From the cell containing the given text, extract its center point as [X, Y] coordinate. 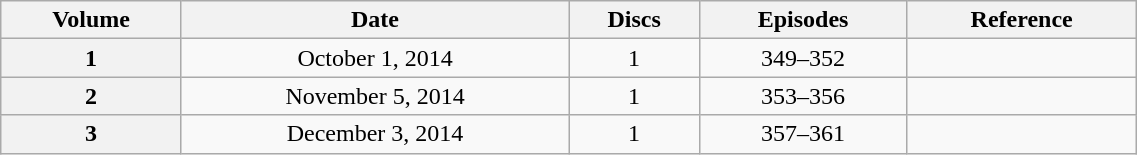
3 [92, 134]
November 5, 2014 [374, 96]
Volume [92, 20]
October 1, 2014 [374, 58]
Reference [1022, 20]
Date [374, 20]
Discs [634, 20]
353–356 [804, 96]
349–352 [804, 58]
December 3, 2014 [374, 134]
357–361 [804, 134]
Episodes [804, 20]
2 [92, 96]
